Determine the [x, y] coordinate at the center of the cell enclosing the given text.  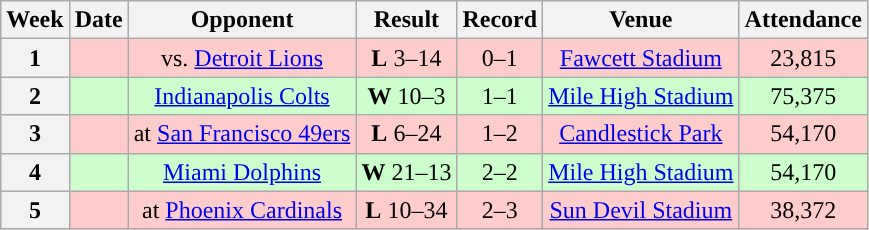
2–3 [500, 210]
Miami Dolphins [242, 172]
W 21–13 [406, 172]
3 [35, 134]
38,372 [803, 210]
vs. Detroit Lions [242, 58]
L 10–34 [406, 210]
Week [35, 20]
Fawcett Stadium [641, 58]
Candlestick Park [641, 134]
2 [35, 96]
5 [35, 210]
L 3–14 [406, 58]
W 10–3 [406, 96]
Sun Devil Stadium [641, 210]
1 [35, 58]
75,375 [803, 96]
4 [35, 172]
Venue [641, 20]
L 6–24 [406, 134]
1–1 [500, 96]
Attendance [803, 20]
Opponent [242, 20]
at San Francisco 49ers [242, 134]
Record [500, 20]
23,815 [803, 58]
at Phoenix Cardinals [242, 210]
1–2 [500, 134]
Result [406, 20]
Indianapolis Colts [242, 96]
Date [98, 20]
2–2 [500, 172]
0–1 [500, 58]
